Provide the [x, y] coordinate of the cell's center where the given text is located.  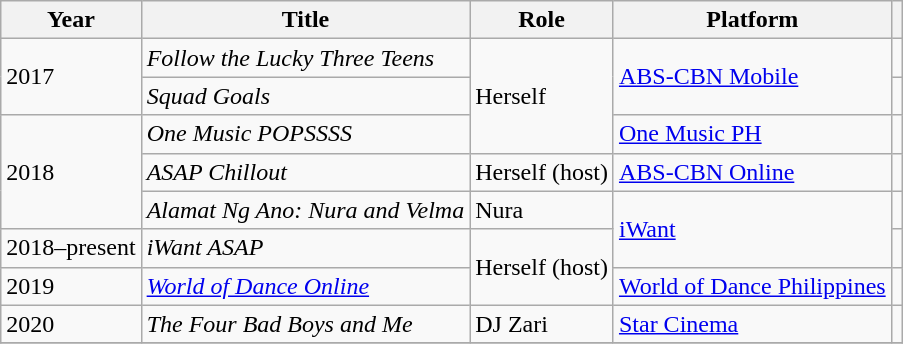
One Music POPSSSS [306, 134]
2017 [71, 77]
2018–present [71, 248]
ASAP Chillout [306, 172]
iWant [752, 229]
Alamat Ng Ano: Nura and Velma [306, 210]
Squad Goals [306, 96]
2019 [71, 286]
Platform [752, 20]
2020 [71, 324]
World of Dance Philippines [752, 286]
Title [306, 20]
The Four Bad Boys and Me [306, 324]
2018 [71, 172]
DJ Zari [542, 324]
ABS-CBN Mobile [752, 77]
Star Cinema [752, 324]
One Music PH [752, 134]
Year [71, 20]
Herself [542, 96]
Follow the Lucky Three Teens [306, 58]
Role [542, 20]
Nura [542, 210]
iWant ASAP [306, 248]
ABS-CBN Online [752, 172]
World of Dance Online [306, 286]
